Find where the given text appears and provide that cell's center as (X, Y) coordinate. 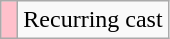
Recurring cast (93, 20)
